Identify which cell holds the provided text, then report its (X, Y) central coordinate. 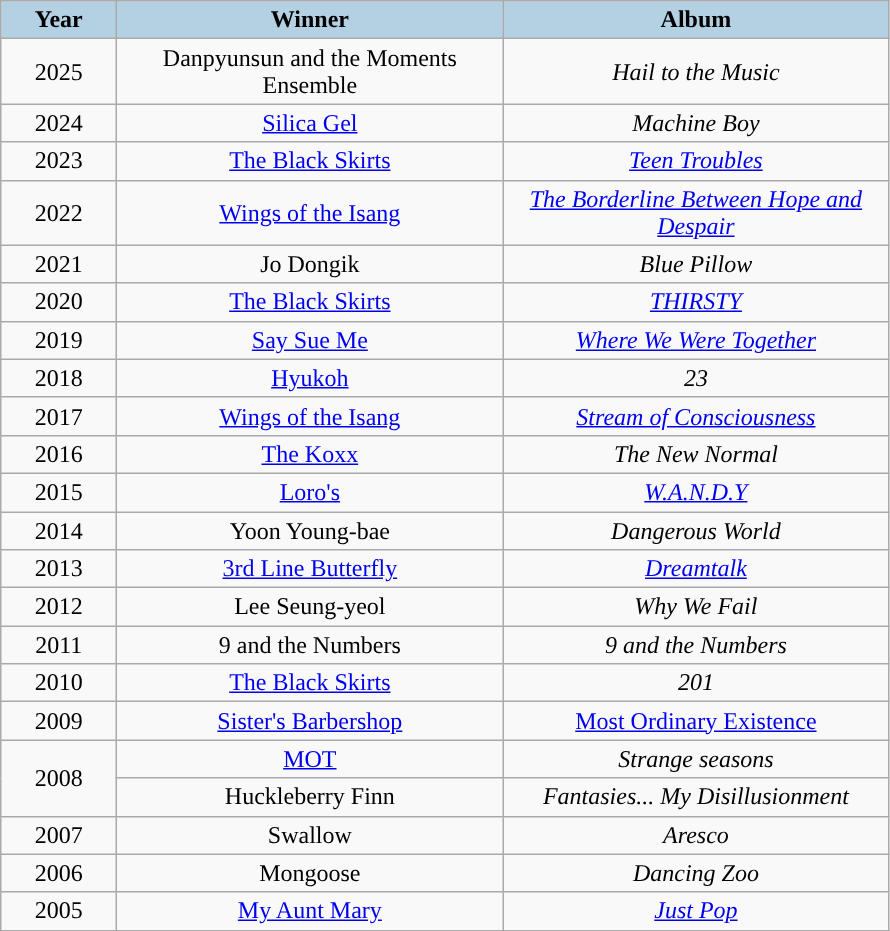
2024 (59, 123)
Stream of Consciousness (696, 416)
2018 (59, 378)
Say Sue Me (310, 340)
2011 (59, 645)
Hail to the Music (696, 72)
2021 (59, 264)
2006 (59, 873)
Silica Gel (310, 123)
2022 (59, 212)
Where We Were Together (696, 340)
Dreamtalk (696, 569)
Machine Boy (696, 123)
2005 (59, 911)
2019 (59, 340)
Danpyunsun and the Moments Ensemble (310, 72)
Why We Fail (696, 607)
Yoon Young-bae (310, 531)
Winner (310, 20)
Loro's (310, 492)
Album (696, 20)
The Borderline Between Hope and Despair (696, 212)
W.A.N.D.Y (696, 492)
2016 (59, 454)
2025 (59, 72)
2023 (59, 161)
3rd Line Butterfly (310, 569)
2008 (59, 778)
Dangerous World (696, 531)
Year (59, 20)
2017 (59, 416)
201 (696, 683)
Just Pop (696, 911)
2009 (59, 721)
Fantasies... My Disillusionment (696, 797)
Lee Seung-yeol (310, 607)
Mongoose (310, 873)
2020 (59, 302)
2015 (59, 492)
Sister's Barbershop (310, 721)
Hyukoh (310, 378)
2007 (59, 835)
Teen Troubles (696, 161)
2014 (59, 531)
Jo Dongik (310, 264)
Strange seasons (696, 759)
Most Ordinary Existence (696, 721)
2013 (59, 569)
THIRSTY (696, 302)
Dancing Zoo (696, 873)
Aresco (696, 835)
Huckleberry Finn (310, 797)
The New Normal (696, 454)
The Koxx (310, 454)
MOT (310, 759)
My Aunt Mary (310, 911)
2010 (59, 683)
Blue Pillow (696, 264)
23 (696, 378)
2012 (59, 607)
Swallow (310, 835)
